From the cell containing the given text, extract its center point as [X, Y] coordinate. 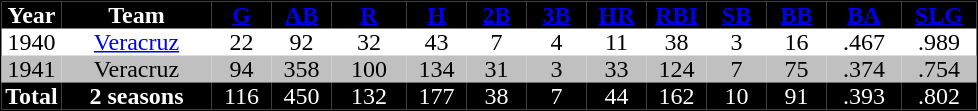
32 [370, 42]
G [242, 16]
358 [302, 70]
10 [736, 96]
94 [242, 70]
Team [137, 16]
134 [436, 70]
31 [496, 70]
SLG [940, 16]
HR [616, 16]
1940 [32, 42]
H [436, 16]
4 [556, 42]
2B [496, 16]
92 [302, 42]
AB [302, 16]
16 [796, 42]
11 [616, 42]
.989 [940, 42]
BB [796, 16]
33 [616, 70]
124 [676, 70]
1941 [32, 70]
Year [32, 16]
BA [864, 16]
450 [302, 96]
177 [436, 96]
2 seasons [137, 96]
44 [616, 96]
3B [556, 16]
SB [736, 16]
.802 [940, 96]
.393 [864, 96]
RBI [676, 16]
162 [676, 96]
100 [370, 70]
132 [370, 96]
75 [796, 70]
43 [436, 42]
Total [32, 96]
.467 [864, 42]
R [370, 16]
.374 [864, 70]
22 [242, 42]
91 [796, 96]
.754 [940, 70]
116 [242, 96]
